Capture the cell that displays the provided text and extract its (x, y) central coordinate. 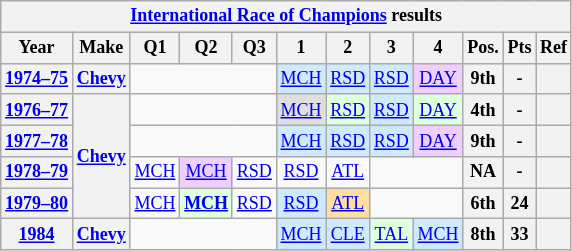
TAL (392, 234)
Year (37, 48)
Ref (554, 48)
CLE (348, 234)
8th (483, 234)
Make (101, 48)
6th (483, 204)
33 (520, 234)
Pos. (483, 48)
1978–79 (37, 172)
4th (483, 110)
2 (348, 48)
NA (483, 172)
1984 (37, 234)
Q3 (254, 48)
Q1 (155, 48)
1 (301, 48)
1974–75 (37, 78)
3 (392, 48)
Pts (520, 48)
24 (520, 204)
1977–78 (37, 140)
4 (438, 48)
1976–77 (37, 110)
1979–80 (37, 204)
International Race of Champions results (286, 16)
Q2 (206, 48)
